Find where the given text appears and provide that cell's center as [x, y] coordinate. 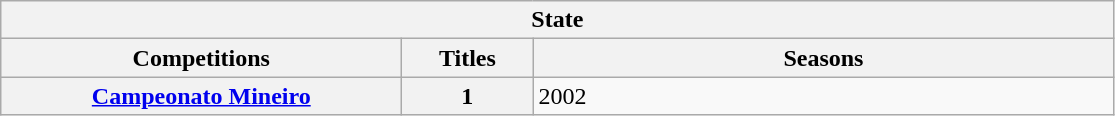
2002 [824, 96]
Titles [468, 58]
1 [468, 96]
Competitions [202, 58]
Campeonato Mineiro [202, 96]
Seasons [824, 58]
State [558, 20]
